Search for the cell housing the specified text and yield its (X, Y) center coordinate. 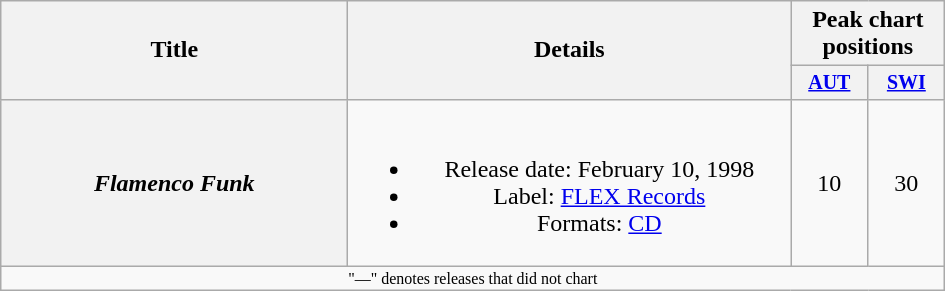
AUT (830, 82)
Release date: February 10, 1998Label: FLEX RecordsFormats: CD (570, 182)
Title (174, 50)
10 (830, 182)
SWI (906, 82)
Details (570, 50)
Flamenco Funk (174, 182)
30 (906, 182)
"—" denotes releases that did not chart (473, 278)
Peak chart positions (868, 34)
